For the text-containing cell, return its midpoint in (X, Y) coordinate format. 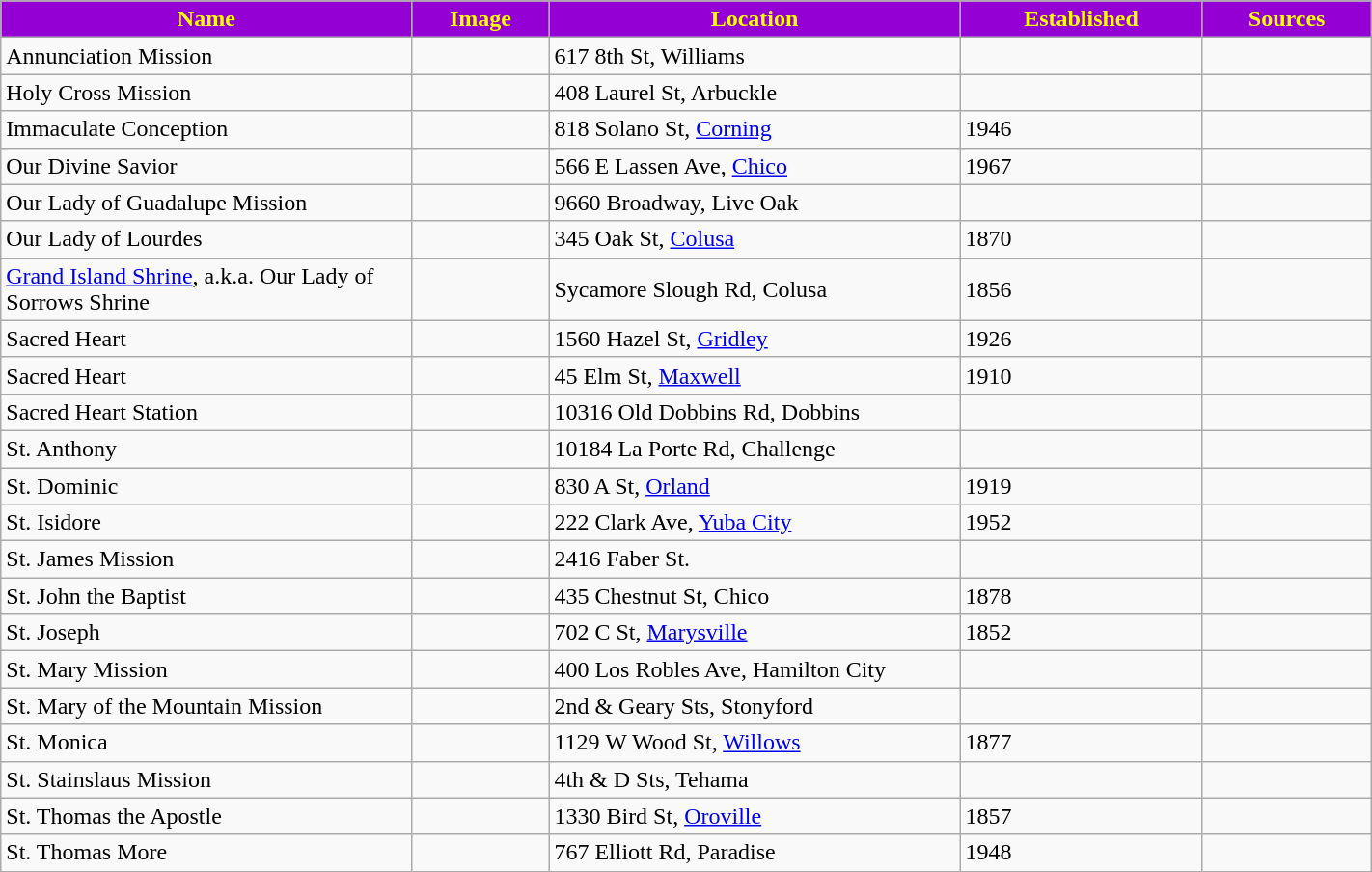
1856 (1081, 289)
1330 Bird St, Oroville (755, 816)
1948 (1081, 853)
St. Monica (206, 743)
Immaculate Conception (206, 129)
1926 (1081, 339)
Sycamore Slough Rd, Colusa (755, 289)
1910 (1081, 375)
St. Dominic (206, 485)
1952 (1081, 523)
Name (206, 19)
1857 (1081, 816)
818 Solano St, Corning (755, 129)
345 Oak St, Colusa (755, 239)
9660 Broadway, Live Oak (755, 203)
2416 Faber St. (755, 559)
617 8th St, Williams (755, 56)
10316 Old Dobbins Rd, Dobbins (755, 412)
1877 (1081, 743)
Location (755, 19)
St. Anthony (206, 449)
566 E Lassen Ave, Chico (755, 166)
Established (1081, 19)
St. Joseph (206, 633)
435 Chestnut St, Chico (755, 596)
Grand Island Shrine, a.k.a. Our Lady of Sorrows Shrine (206, 289)
St. Mary Mission (206, 669)
45 Elm St, Maxwell (755, 375)
Our Lady of Lourdes (206, 239)
10184 La Porte Rd, Challenge (755, 449)
1870 (1081, 239)
Annunciation Mission (206, 56)
Sources (1287, 19)
4th & D Sts, Tehama (755, 779)
St. James Mission (206, 559)
1878 (1081, 596)
Our Lady of Guadalupe Mission (206, 203)
St. John the Baptist (206, 596)
St. Thomas More (206, 853)
Image (480, 19)
Sacred Heart Station (206, 412)
830 A St, Orland (755, 485)
1946 (1081, 129)
408 Laurel St, Arbuckle (755, 93)
702 C St, Marysville (755, 633)
1852 (1081, 633)
1919 (1081, 485)
St. Thomas the Apostle (206, 816)
St. Isidore (206, 523)
Holy Cross Mission (206, 93)
1129 W Wood St, Willows (755, 743)
400 Los Robles Ave, Hamilton City (755, 669)
Our Divine Savior (206, 166)
767 Elliott Rd, Paradise (755, 853)
1560 Hazel St, Gridley (755, 339)
222 Clark Ave, Yuba City (755, 523)
St. Mary of the Mountain Mission (206, 706)
St. Stainslaus Mission (206, 779)
2nd & Geary Sts, Stonyford (755, 706)
1967 (1081, 166)
